Identify which cell holds the provided text, then report its (X, Y) central coordinate. 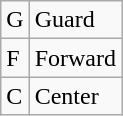
Center (75, 96)
F (15, 58)
C (15, 96)
G (15, 20)
Forward (75, 58)
Guard (75, 20)
